Find where the given text appears and provide that cell's center as [x, y] coordinate. 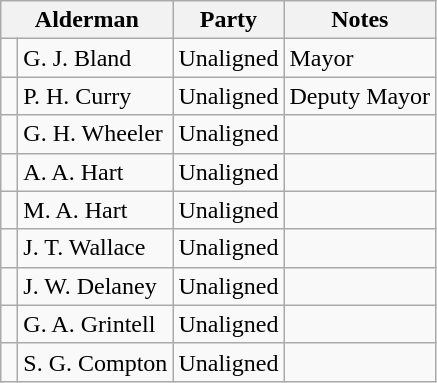
Notes [360, 20]
Deputy Mayor [360, 96]
J. W. Delaney [96, 286]
P. H. Curry [96, 96]
Alderman [87, 20]
G. J. Bland [96, 58]
M. A. Hart [96, 210]
A. A. Hart [96, 172]
Mayor [360, 58]
Party [228, 20]
S. G. Compton [96, 362]
G. A. Grintell [96, 324]
G. H. Wheeler [96, 134]
J. T. Wallace [96, 248]
